Pinpoint the cell where the given text exists, returning its (X, Y) midpoint coordinate. 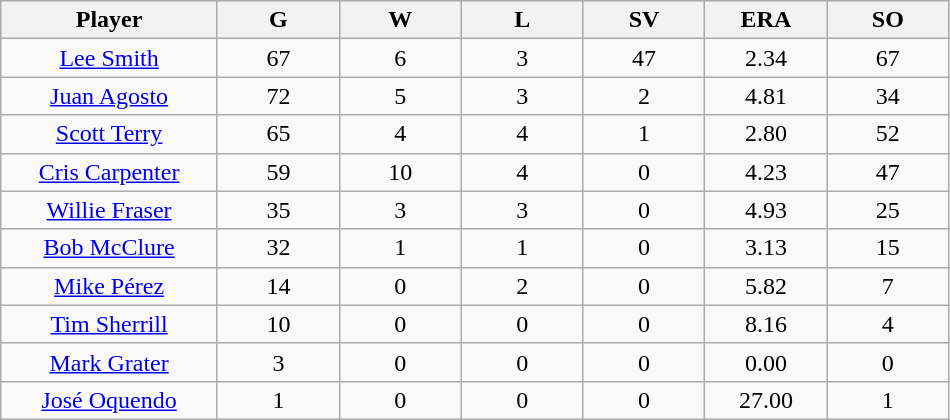
Player (110, 20)
3.13 (766, 248)
L (522, 20)
Scott Terry (110, 134)
SO (888, 20)
Mark Grater (110, 362)
Bob McClure (110, 248)
Mike Pérez (110, 286)
35 (278, 210)
15 (888, 248)
0.00 (766, 362)
G (278, 20)
W (400, 20)
59 (278, 172)
34 (888, 96)
4.93 (766, 210)
SV (644, 20)
5 (400, 96)
Cris Carpenter (110, 172)
Juan Agosto (110, 96)
32 (278, 248)
7 (888, 286)
Tim Sherrill (110, 324)
4.81 (766, 96)
6 (400, 58)
27.00 (766, 400)
4.23 (766, 172)
José Oquendo (110, 400)
5.82 (766, 286)
14 (278, 286)
25 (888, 210)
65 (278, 134)
Lee Smith (110, 58)
8.16 (766, 324)
72 (278, 96)
2.80 (766, 134)
ERA (766, 20)
Willie Fraser (110, 210)
52 (888, 134)
2.34 (766, 58)
